Search for the cell housing the specified text and yield its [X, Y] center coordinate. 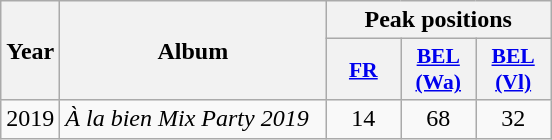
FR [364, 70]
Album [193, 50]
BEL (Vl) [514, 70]
Peak positions [438, 20]
BEL (Wa) [438, 70]
À la bien Mix Party 2019 [193, 119]
32 [514, 119]
Year [30, 50]
68 [438, 119]
2019 [30, 119]
14 [364, 119]
